Extract the (X, Y) coordinate from the center of the cell holding the provided text.  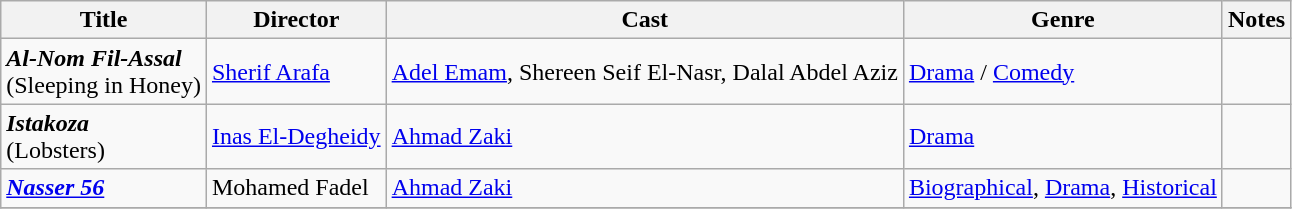
Mohamed Fadel (296, 188)
Biographical, Drama, Historical (1062, 188)
Genre (1062, 20)
Cast (644, 20)
Sherif Arafa (296, 72)
Director (296, 20)
Title (104, 20)
Adel Emam, Shereen Seif El-Nasr, Dalal Abdel Aziz (644, 72)
Inas El-Degheidy (296, 136)
Nasser 56 (104, 188)
Notes (1256, 20)
Drama / Comedy (1062, 72)
Drama (1062, 136)
Istakoza(Lobsters) (104, 136)
Al-Nom Fil-Assal(Sleeping in Honey) (104, 72)
